Output the (X, Y) coordinate of the center of the cell containing the given text.  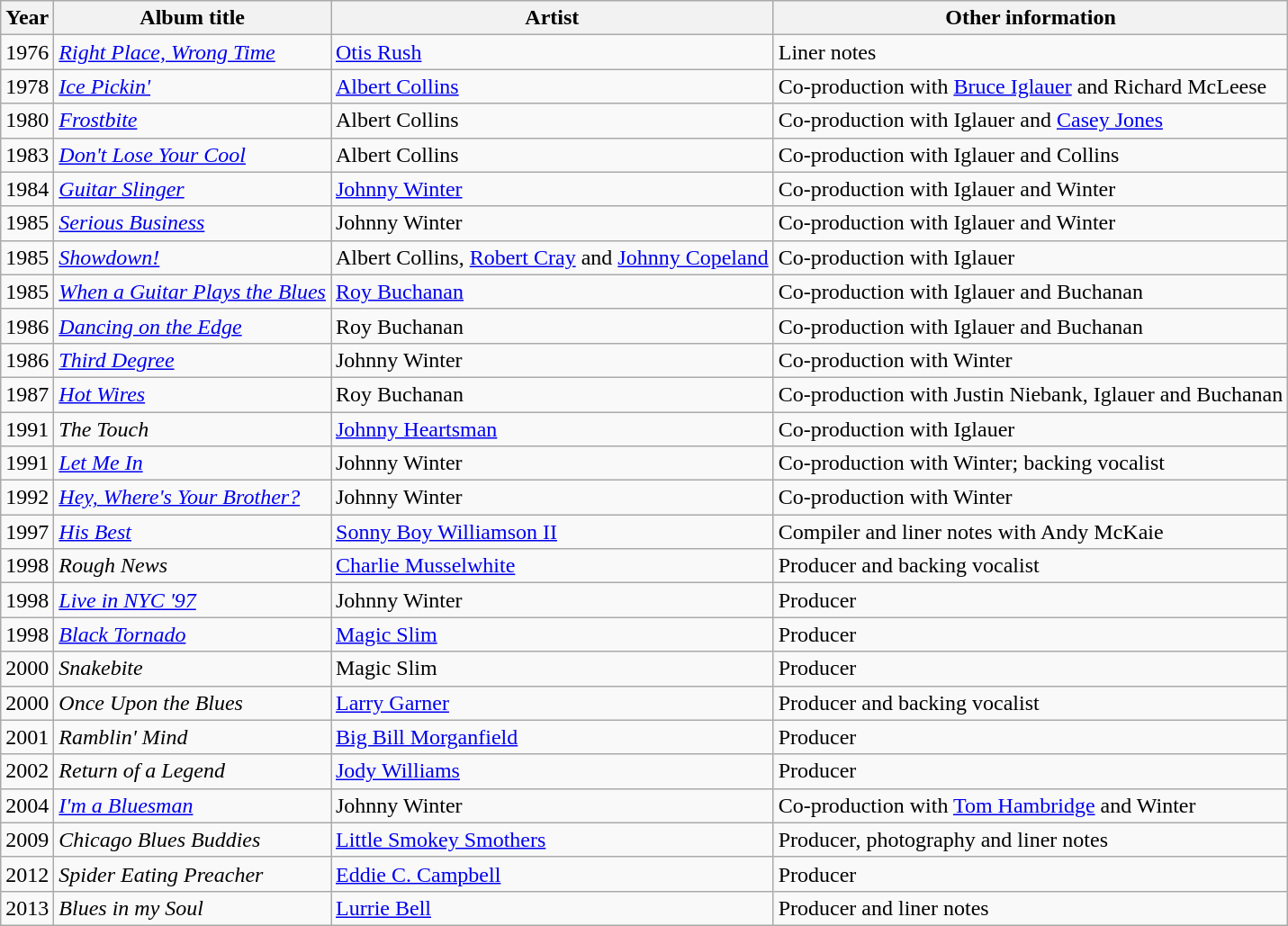
1987 (27, 394)
I'm a Bluesman (193, 805)
Otis Rush (553, 52)
Serious Business (193, 223)
1978 (27, 86)
2013 (27, 908)
His Best (193, 532)
Snakebite (193, 669)
Co-production with Iglauer and Collins (1031, 155)
1980 (27, 121)
Blues in my Soul (193, 908)
1983 (27, 155)
Return of a Legend (193, 771)
Don't Lose Your Cool (193, 155)
Spider Eating Preacher (193, 874)
Artist (553, 18)
Johnny Heartsman (553, 429)
Showdown! (193, 257)
Black Tornado (193, 634)
1984 (27, 189)
Dancing on the Edge (193, 326)
Let Me In (193, 463)
Sonny Boy Williamson II (553, 532)
Co-production with Justin Niebank, Iglauer and Buchanan (1031, 394)
Producer and liner notes (1031, 908)
2001 (27, 737)
When a Guitar Plays the Blues (193, 292)
Third Degree (193, 360)
Guitar Slinger (193, 189)
Rough News (193, 566)
Ice Pickin' (193, 86)
1992 (27, 498)
Larry Garner (553, 703)
Year (27, 18)
Once Upon the Blues (193, 703)
Liner notes (1031, 52)
Little Smokey Smothers (553, 840)
Co-production with Tom Hambridge and Winter (1031, 805)
Frostbite (193, 121)
2009 (27, 840)
Jody Williams (553, 771)
Other information (1031, 18)
Hey, Where's Your Brother? (193, 498)
2012 (27, 874)
Live in NYC '97 (193, 600)
Album title (193, 18)
Charlie Musselwhite (553, 566)
Producer, photography and liner notes (1031, 840)
1976 (27, 52)
2002 (27, 771)
2004 (27, 805)
Compiler and liner notes with Andy McKaie (1031, 532)
Big Bill Morganfield (553, 737)
Albert Collins, Robert Cray and Johnny Copeland (553, 257)
Eddie C. Campbell (553, 874)
Right Place, Wrong Time (193, 52)
Hot Wires (193, 394)
Chicago Blues Buddies (193, 840)
Co-production with Winter; backing vocalist (1031, 463)
1997 (27, 532)
The Touch (193, 429)
Co-production with Bruce Iglauer and Richard McLeese (1031, 86)
Lurrie Bell (553, 908)
Co-production with Iglauer and Casey Jones (1031, 121)
Ramblin' Mind (193, 737)
